Detect which cell encompasses the target text, then output its [x, y] center coordinate. 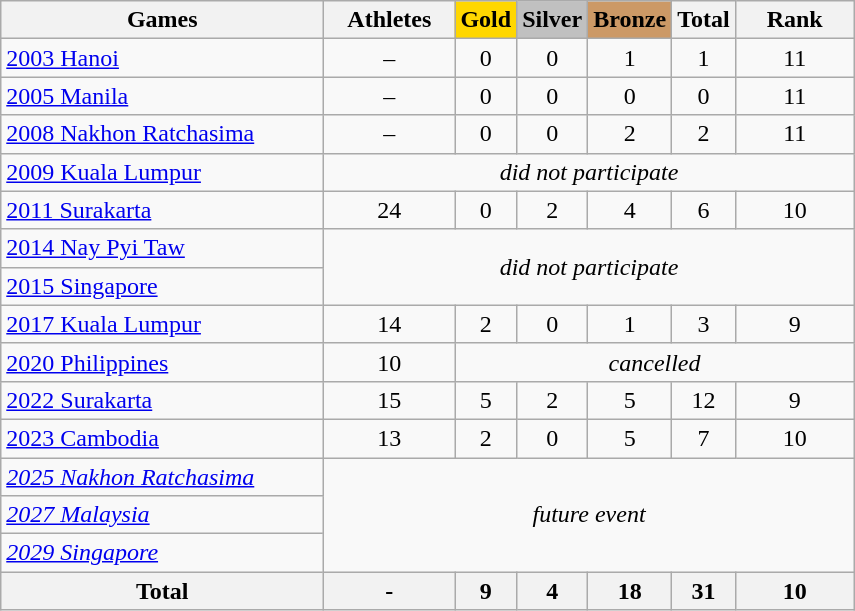
Games [162, 20]
Bronze [630, 20]
2023 Cambodia [162, 438]
2020 Philippines [162, 362]
- [390, 591]
2005 Manila [162, 96]
14 [390, 324]
2017 Kuala Lumpur [162, 324]
2022 Surakarta [162, 400]
future event [589, 515]
6 [704, 210]
2029 Singapore [162, 553]
15 [390, 400]
2014 Nay Pyi Taw [162, 248]
2008 Nakhon Ratchasima [162, 134]
24 [390, 210]
7 [704, 438]
cancelled [654, 362]
Gold [486, 20]
Rank [794, 20]
2009 Kuala Lumpur [162, 172]
18 [630, 591]
31 [704, 591]
12 [704, 400]
2003 Hanoi [162, 58]
2015 Singapore [162, 286]
2011 Surakarta [162, 210]
Silver [552, 20]
3 [704, 324]
Athletes [390, 20]
13 [390, 438]
2025 Nakhon Ratchasima [162, 477]
2027 Malaysia [162, 515]
